Scan for the cell matching the given text and deliver its [X, Y] coordinate at center. 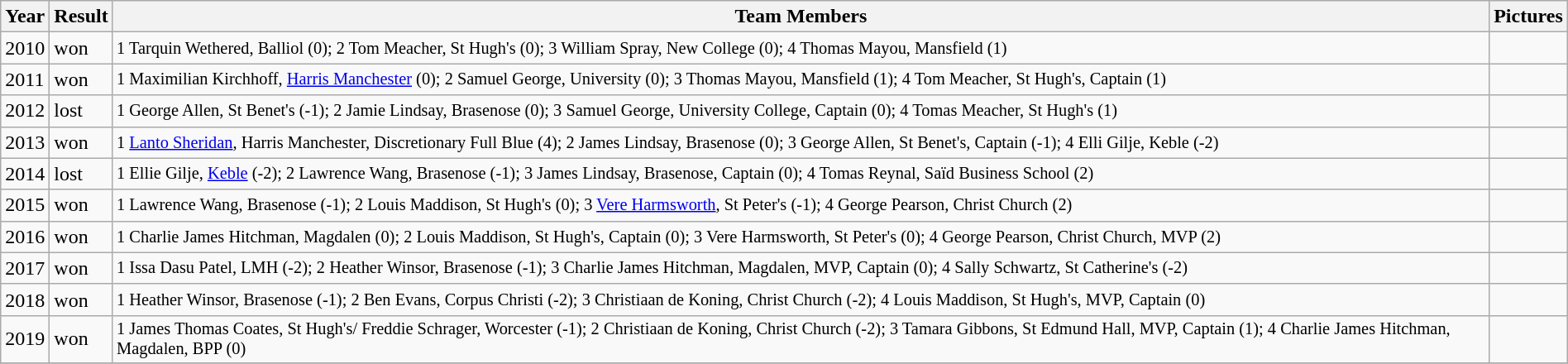
2012 [25, 111]
2018 [25, 299]
2019 [25, 339]
2017 [25, 268]
2011 [25, 79]
2014 [25, 174]
Year [25, 17]
1 George Allen, St Benet's (-1); 2 Jamie Lindsay, Brasenose (0); 3 Samuel George, University College, Captain (0); 4 Tomas Meacher, St Hugh's (1) [801, 111]
1 Lawrence Wang, Brasenose (-1); 2 Louis Maddison, St Hugh's (0); 3 Vere Harmsworth, St Peter's (-1); 4 George Pearson, Christ Church (2) [801, 205]
2016 [25, 237]
2013 [25, 142]
1 Maximilian Kirchhoff, Harris Manchester (0); 2 Samuel George, University (0); 3 Thomas Mayou, Mansfield (1); 4 Tom Meacher, St Hugh's, Captain (1) [801, 79]
1 Tarquin Wethered, Balliol (0); 2 Tom Meacher, St Hugh's (0); 3 William Spray, New College (0); 4 Thomas Mayou, Mansfield (1) [801, 48]
Team Members [801, 17]
1 Ellie Gilje, Keble (-2); 2 Lawrence Wang, Brasenose (-1); 3 James Lindsay, Brasenose, Captain (0); 4 Tomas Reynal, Saïd Business School (2) [801, 174]
Pictures [1528, 17]
Result [81, 17]
2010 [25, 48]
2015 [25, 205]
